Locate the cell with the specified text and output its (X, Y) center coordinate. 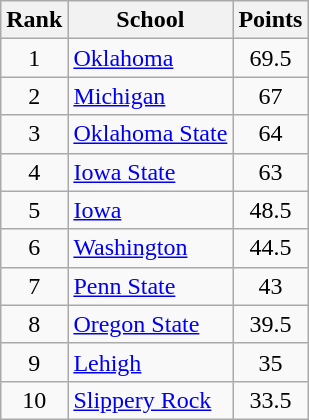
67 (270, 96)
5 (34, 210)
Oklahoma (150, 58)
48.5 (270, 210)
Oregon State (150, 324)
Iowa (150, 210)
8 (34, 324)
Lehigh (150, 362)
Oklahoma State (150, 134)
Michigan (150, 96)
Washington (150, 248)
69.5 (270, 58)
Slippery Rock (150, 400)
4 (34, 172)
1 (34, 58)
7 (34, 286)
9 (34, 362)
39.5 (270, 324)
Penn State (150, 286)
35 (270, 362)
3 (34, 134)
2 (34, 96)
64 (270, 134)
School (150, 20)
63 (270, 172)
44.5 (270, 248)
Iowa State (150, 172)
10 (34, 400)
Rank (34, 20)
6 (34, 248)
33.5 (270, 400)
Points (270, 20)
43 (270, 286)
